Output the (x, y) coordinate of the center of the cell containing the given text.  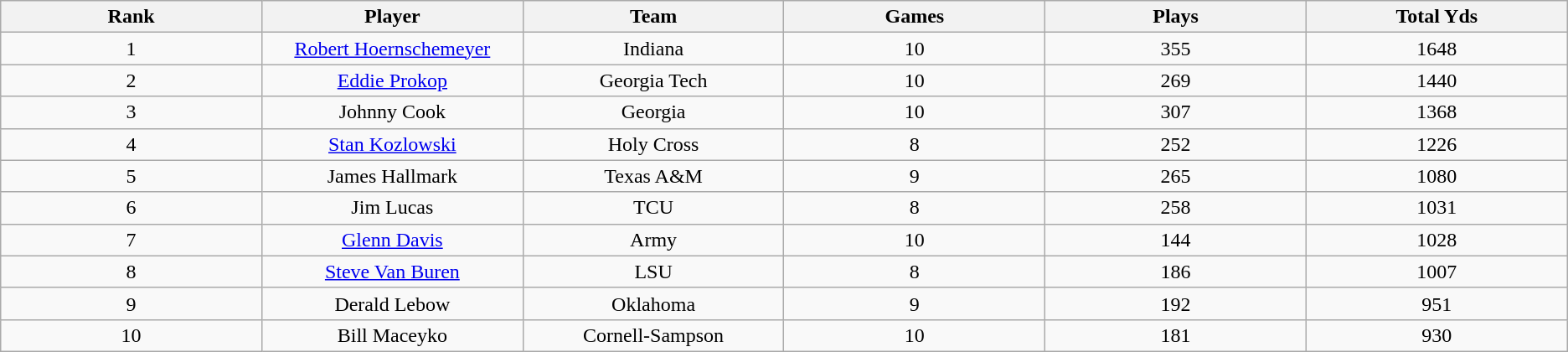
1007 (1436, 272)
Rank (132, 17)
1031 (1436, 208)
Stan Kozlowski (392, 144)
4 (132, 144)
252 (1176, 144)
1440 (1436, 80)
265 (1176, 176)
Army (653, 240)
Johnny Cook (392, 112)
307 (1176, 112)
355 (1176, 49)
Player (392, 17)
Cornell-Sampson (653, 335)
Glenn Davis (392, 240)
Indiana (653, 49)
Steve Van Buren (392, 272)
1 (132, 49)
144 (1176, 240)
181 (1176, 335)
1226 (1436, 144)
2 (132, 80)
5 (132, 176)
Robert Hoernschemeyer (392, 49)
TCU (653, 208)
Total Yds (1436, 17)
Games (915, 17)
1648 (1436, 49)
1368 (1436, 112)
1080 (1436, 176)
LSU (653, 272)
Derald Lebow (392, 303)
Bill Maceyko (392, 335)
Oklahoma (653, 303)
951 (1436, 303)
1028 (1436, 240)
Eddie Prokop (392, 80)
Jim Lucas (392, 208)
258 (1176, 208)
3 (132, 112)
Texas A&M (653, 176)
Georgia (653, 112)
930 (1436, 335)
Plays (1176, 17)
James Hallmark (392, 176)
Georgia Tech (653, 80)
7 (132, 240)
6 (132, 208)
269 (1176, 80)
192 (1176, 303)
Holy Cross (653, 144)
186 (1176, 272)
Team (653, 17)
